Extract the [x, y] coordinate from the center of the cell holding the provided text.  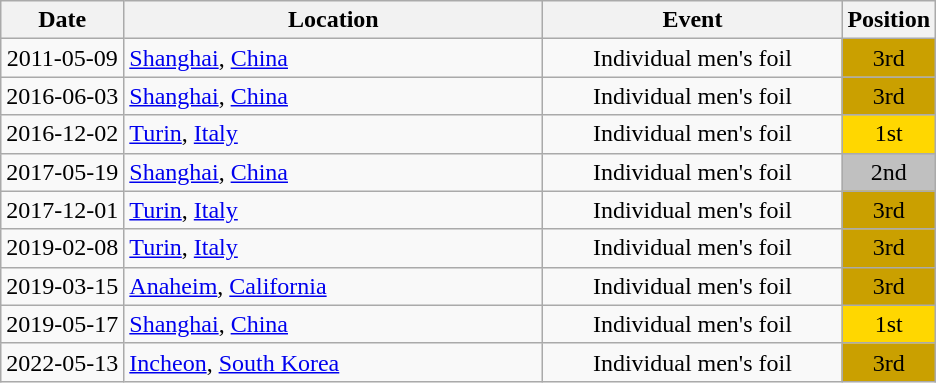
Event [692, 20]
2022-05-13 [62, 362]
2011-05-09 [62, 58]
2019-05-17 [62, 324]
2016-06-03 [62, 96]
2017-12-01 [62, 210]
2017-05-19 [62, 172]
2019-02-08 [62, 248]
Anaheim, California [334, 286]
Position [889, 20]
Date [62, 20]
Location [334, 20]
2016-12-02 [62, 134]
2019-03-15 [62, 286]
Incheon, South Korea [334, 362]
2nd [889, 172]
